Identify which cell holds the provided text, then report its (x, y) central coordinate. 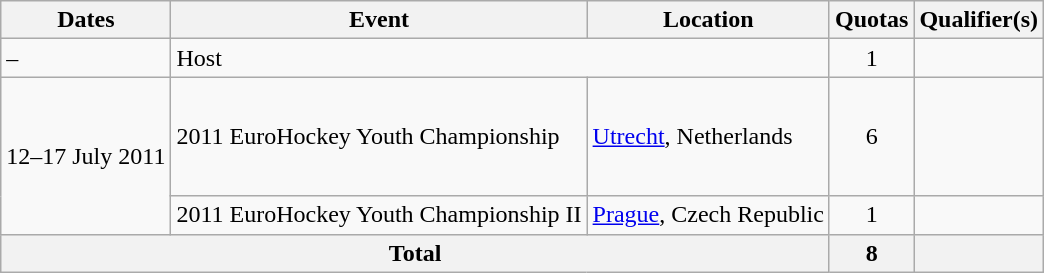
12–17 July 2011 (86, 156)
2011 EuroHockey Youth Championship II (379, 215)
Host (500, 58)
Total (416, 253)
Location (708, 20)
8 (871, 253)
2011 EuroHockey Youth Championship (379, 136)
Utrecht, Netherlands (708, 136)
Qualifier(s) (979, 20)
Dates (86, 20)
Prague, Czech Republic (708, 215)
– (86, 58)
6 (871, 136)
Quotas (871, 20)
Event (379, 20)
